For the text-containing cell, return its midpoint in [x, y] coordinate format. 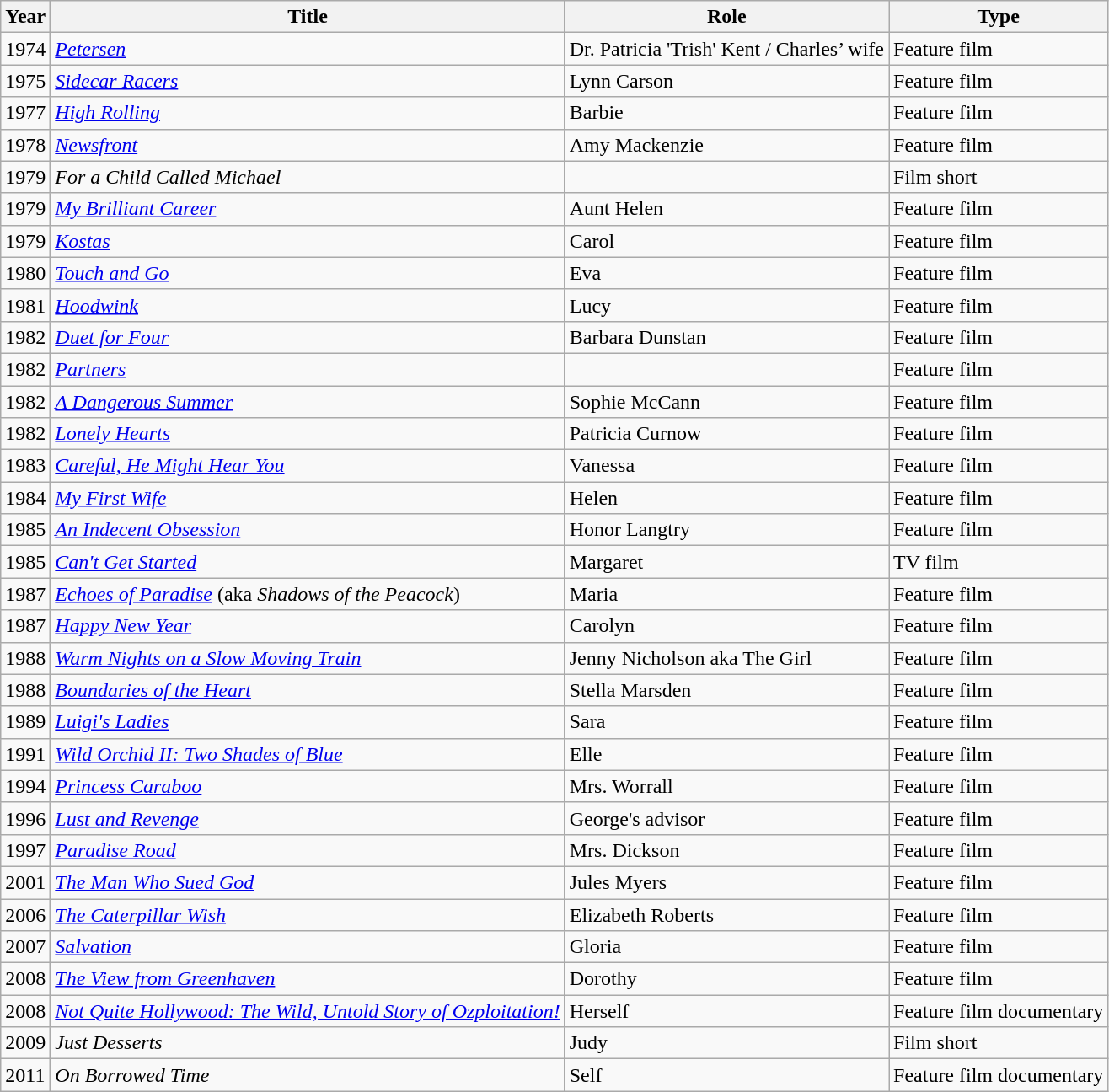
An Indecent Obsession [308, 530]
Lust and Revenge [308, 818]
1983 [25, 466]
2007 [25, 947]
Luigi's Ladies [308, 722]
2001 [25, 882]
Dorothy [726, 979]
Jenny Nicholson aka The Girl [726, 658]
Hoodwink [308, 305]
The Caterpillar Wish [308, 914]
Stella Marsden [726, 690]
1997 [25, 850]
Gloria [726, 947]
Echoes of Paradise (aka Shadows of the Peacock) [308, 594]
Jules Myers [726, 882]
Barbara Dunstan [726, 337]
Margaret [726, 562]
Careful, He Might Hear You [308, 466]
Sara [726, 722]
Mrs. Dickson [726, 850]
Amy Mackenzie [726, 145]
For a Child Called Michael [308, 177]
A Dangerous Summer [308, 402]
George's advisor [726, 818]
Sophie McCann [726, 402]
Maria [726, 594]
Duet for Four [308, 337]
Warm Nights on a Slow Moving Train [308, 658]
Aunt Helen [726, 209]
Elle [726, 754]
Judy [726, 1043]
Type [999, 17]
Mrs. Worrall [726, 786]
Vanessa [726, 466]
Kostas [308, 241]
The View from Greenhaven [308, 979]
Can't Get Started [308, 562]
My First Wife [308, 498]
Role [726, 17]
My Brilliant Career [308, 209]
1991 [25, 754]
1994 [25, 786]
2006 [25, 914]
1984 [25, 498]
Helen [726, 498]
High Rolling [308, 113]
1974 [25, 49]
Just Desserts [308, 1043]
Lynn Carson [726, 81]
Sidecar Racers [308, 81]
1989 [25, 722]
On Borrowed Time [308, 1075]
1977 [25, 113]
Patricia Curnow [726, 434]
Honor Langtry [726, 530]
Carol [726, 241]
Elizabeth Roberts [726, 914]
Wild Orchid II: Two Shades of Blue [308, 754]
Self [726, 1075]
Eva [726, 273]
Lonely Hearts [308, 434]
Lucy [726, 305]
Newsfront [308, 145]
The Man Who Sued God [308, 882]
Salvation [308, 947]
Carolyn [726, 626]
Petersen [308, 49]
Herself [726, 1011]
2011 [25, 1075]
Not Quite Hollywood: The Wild, Untold Story of Ozploitation! [308, 1011]
1980 [25, 273]
Touch and Go [308, 273]
2009 [25, 1043]
Partners [308, 369]
Barbie [726, 113]
Boundaries of the Heart [308, 690]
TV film [999, 562]
Dr. Patricia 'Trish' Kent / Charles’ wife [726, 49]
1978 [25, 145]
1996 [25, 818]
Year [25, 17]
Princess Caraboo [308, 786]
Paradise Road [308, 850]
Title [308, 17]
1981 [25, 305]
Happy New Year [308, 626]
1975 [25, 81]
